Scan for the cell matching the given text and deliver its [X, Y] coordinate at center. 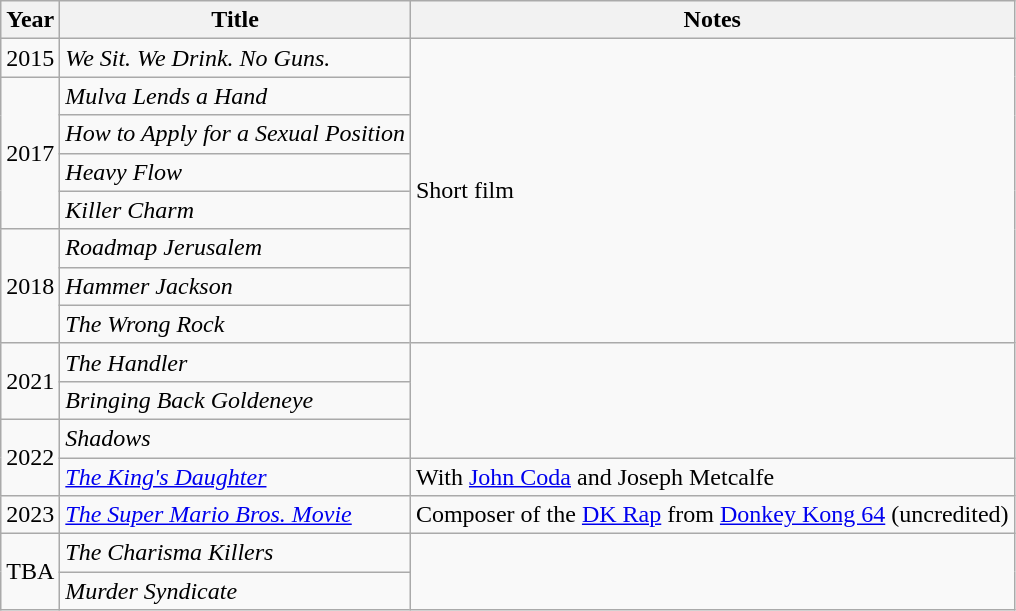
2023 [30, 515]
Title [236, 20]
2015 [30, 58]
Short film [712, 191]
2021 [30, 381]
Roadmap Jerusalem [236, 248]
Shadows [236, 438]
2018 [30, 286]
Heavy Flow [236, 172]
Killer Charm [236, 210]
Notes [712, 20]
Mulva Lends a Hand [236, 96]
Year [30, 20]
2022 [30, 457]
Hammer Jackson [236, 286]
The Charisma Killers [236, 553]
The Wrong Rock [236, 324]
Murder Syndicate [236, 591]
Bringing Back Goldeneye [236, 400]
2017 [30, 153]
The Super Mario Bros. Movie [236, 515]
We Sit. We Drink. No Guns. [236, 58]
With John Coda and Joseph Metcalfe [712, 477]
The King's Daughter [236, 477]
The Handler [236, 362]
Composer of the DK Rap from Donkey Kong 64 (uncredited) [712, 515]
TBA [30, 572]
How to Apply for a Sexual Position [236, 134]
